Locate the cell with the specified text and output its (x, y) center coordinate. 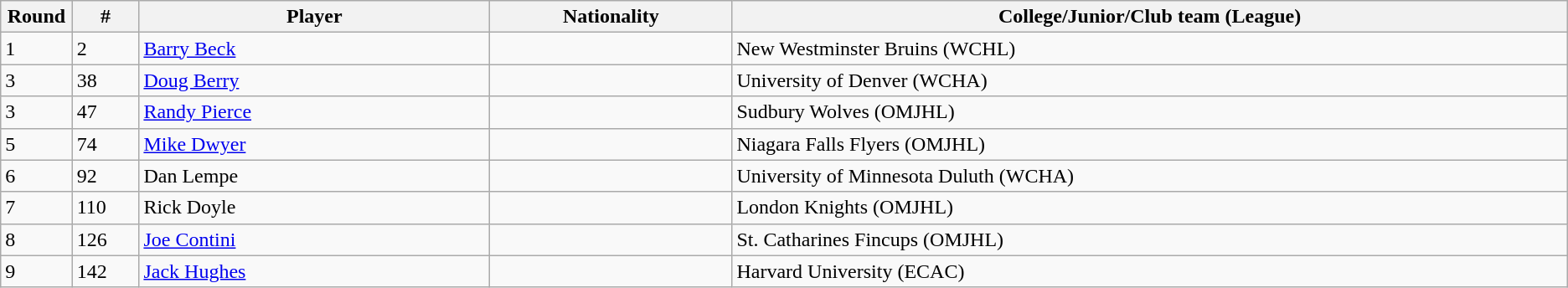
New Westminster Bruins (WCHL) (1149, 49)
Joe Contini (315, 239)
Rick Doyle (315, 208)
Doug Berry (315, 80)
5 (37, 144)
38 (106, 80)
126 (106, 239)
47 (106, 112)
7 (37, 208)
Randy Pierce (315, 112)
Barry Beck (315, 49)
9 (37, 271)
# (106, 17)
6 (37, 176)
St. Catharines Fincups (OMJHL) (1149, 239)
110 (106, 208)
1 (37, 49)
University of Minnesota Duluth (WCHA) (1149, 176)
8 (37, 239)
142 (106, 271)
92 (106, 176)
2 (106, 49)
Harvard University (ECAC) (1149, 271)
University of Denver (WCHA) (1149, 80)
Niagara Falls Flyers (OMJHL) (1149, 144)
Player (315, 17)
Sudbury Wolves (OMJHL) (1149, 112)
Nationality (611, 17)
Jack Hughes (315, 271)
Round (37, 17)
Dan Lempe (315, 176)
74 (106, 144)
London Knights (OMJHL) (1149, 208)
Mike Dwyer (315, 144)
College/Junior/Club team (League) (1149, 17)
